Provide the (x, y) coordinate of the cell's center where the given text is located.  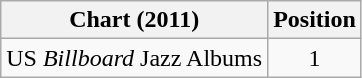
US Billboard Jazz Albums (134, 58)
Chart (2011) (134, 20)
1 (315, 58)
Position (315, 20)
